Scan for the cell matching the given text and deliver its (X, Y) coordinate at center. 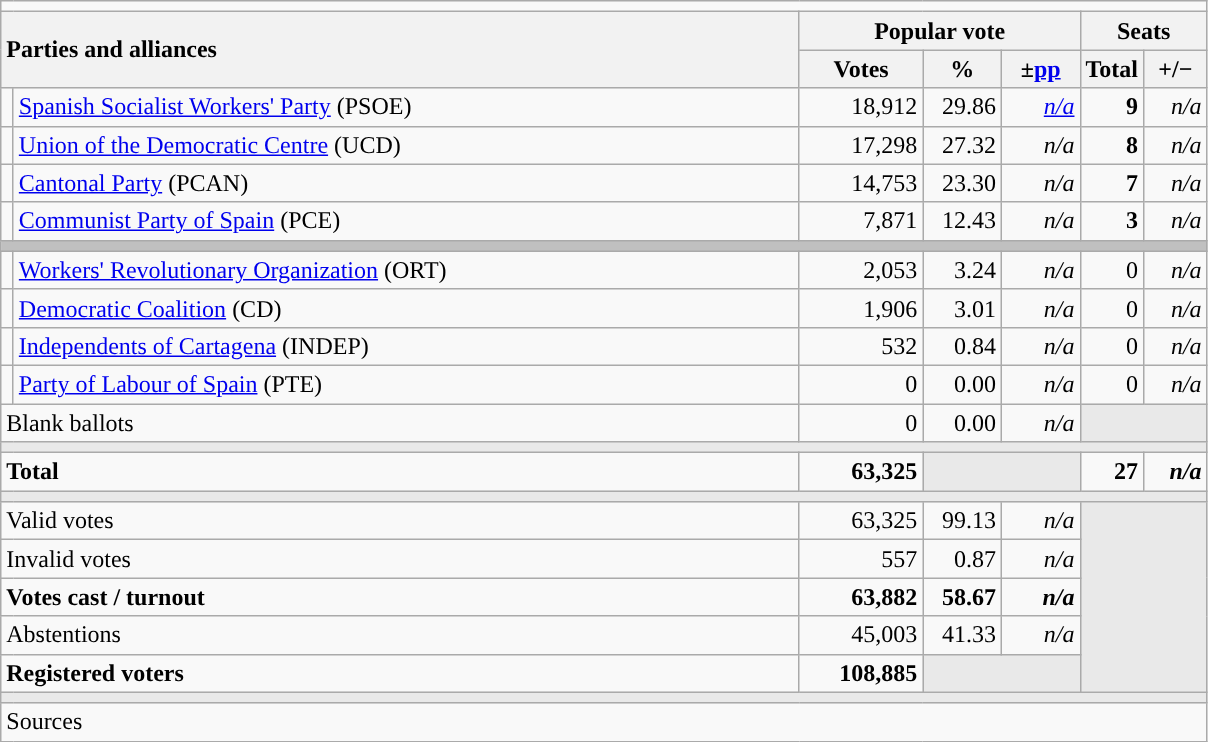
±pp (1040, 69)
557 (861, 559)
12.43 (962, 221)
% (962, 69)
Votes (861, 69)
Seats (1144, 31)
27.32 (962, 145)
Invalid votes (400, 559)
2,053 (861, 270)
27 (1112, 472)
0.87 (962, 559)
0.84 (962, 346)
17,298 (861, 145)
Democratic Coalition (CD) (406, 308)
Votes cast / turnout (400, 597)
Abstentions (400, 635)
7,871 (861, 221)
Registered voters (400, 673)
Parties and alliances (400, 50)
45,003 (861, 635)
7 (1112, 183)
3 (1112, 221)
Workers' Revolutionary Organization (ORT) (406, 270)
58.67 (962, 597)
Union of the Democratic Centre (UCD) (406, 145)
Valid votes (400, 521)
Party of Labour of Spain (PTE) (406, 384)
9 (1112, 107)
3.01 (962, 308)
41.33 (962, 635)
+/− (1176, 69)
Blank ballots (400, 423)
108,885 (861, 673)
63,882 (861, 597)
1,906 (861, 308)
14,753 (861, 183)
29.86 (962, 107)
8 (1112, 145)
532 (861, 346)
Cantonal Party (PCAN) (406, 183)
Sources (604, 722)
Communist Party of Spain (PCE) (406, 221)
Popular vote (940, 31)
Independents of Cartagena (INDEP) (406, 346)
23.30 (962, 183)
3.24 (962, 270)
Spanish Socialist Workers' Party (PSOE) (406, 107)
18,912 (861, 107)
99.13 (962, 521)
